Extract the [x, y] coordinate from the center of the cell holding the provided text.  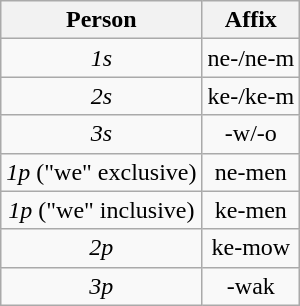
ke-mow [251, 248]
3p [102, 286]
ke-/ke-m [251, 96]
-wak [251, 286]
ne-men [251, 172]
1p ("we" exclusive) [102, 172]
Person [102, 20]
ke-men [251, 210]
2p [102, 248]
1s [102, 58]
ne-/ne-m [251, 58]
2s [102, 96]
1p ("we" inclusive) [102, 210]
Affix [251, 20]
3s [102, 134]
-w/-o [251, 134]
